Search for the cell housing the specified text and yield its (x, y) center coordinate. 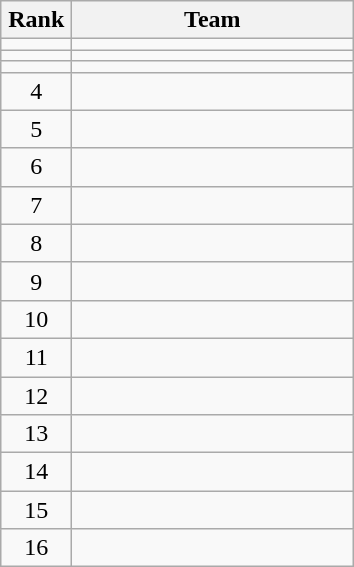
6 (36, 167)
13 (36, 434)
4 (36, 91)
5 (36, 129)
10 (36, 319)
15 (36, 510)
14 (36, 472)
Rank (36, 20)
16 (36, 548)
12 (36, 395)
9 (36, 281)
Team (212, 20)
8 (36, 243)
7 (36, 205)
11 (36, 357)
